Pinpoint the cell where the given text exists, returning its (X, Y) midpoint coordinate. 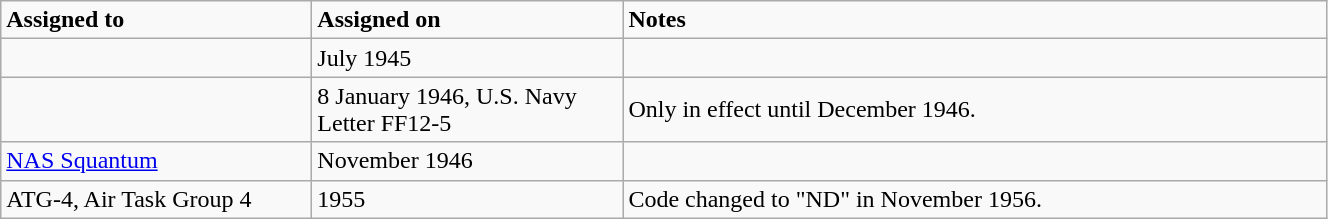
July 1945 (468, 58)
Code changed to "ND" in November 1956. (975, 199)
8 January 1946, U.S. Navy Letter FF12-5 (468, 110)
Assigned on (468, 20)
1955 (468, 199)
Assigned to (156, 20)
ATG-4, Air Task Group 4 (156, 199)
NAS Squantum (156, 161)
November 1946 (468, 161)
Notes (975, 20)
Only in effect until December 1946. (975, 110)
